Scan for the cell matching the given text and deliver its (x, y) coordinate at center. 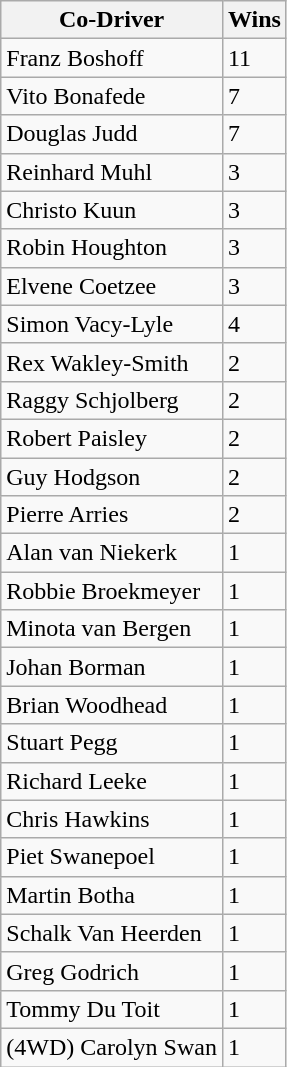
Stuart Pegg (112, 743)
Simon Vacy-Lyle (112, 324)
Schalk Van Heerden (112, 933)
Tommy Du Toit (112, 1009)
Douglas Judd (112, 134)
Robbie Broekmeyer (112, 591)
Greg Godrich (112, 971)
Brian Woodhead (112, 705)
Robin Houghton (112, 248)
Minota van Bergen (112, 629)
Co-Driver (112, 20)
Wins (254, 20)
4 (254, 324)
Alan van Niekerk (112, 553)
Chris Hawkins (112, 819)
Martin Botha (112, 895)
Elvene Coetzee (112, 286)
Reinhard Muhl (112, 172)
Richard Leeke (112, 781)
Pierre Arries (112, 515)
Raggy Schjolberg (112, 400)
Guy Hodgson (112, 477)
Johan Borman (112, 667)
Piet Swanepoel (112, 857)
Franz Boshoff (112, 58)
Vito Bonafede (112, 96)
Robert Paisley (112, 438)
Rex Wakley-Smith (112, 362)
11 (254, 58)
Christo Kuun (112, 210)
(4WD) Carolyn Swan (112, 1047)
